Return (x, y) of the center of cell containing provided text 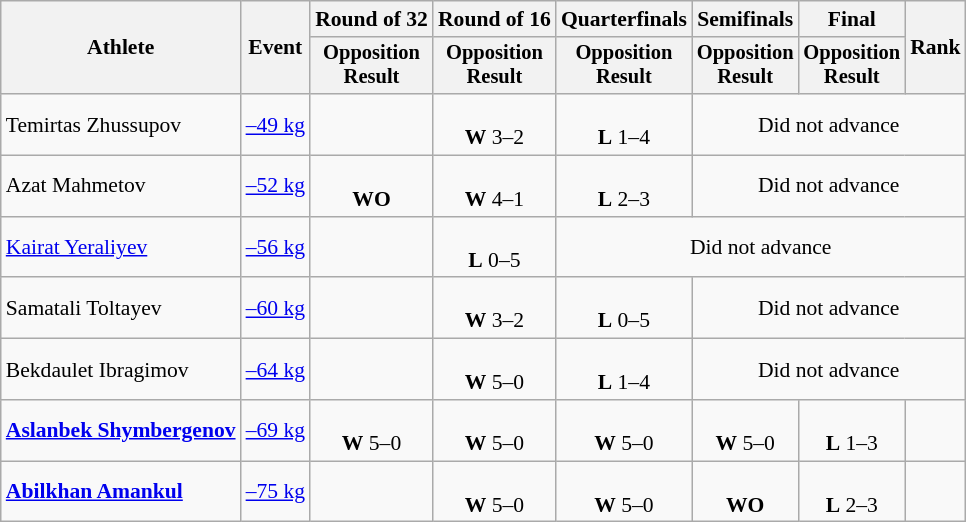
Aslanbek Shymbergenov (121, 430)
Azat Mahmetov (121, 186)
–64 kg (276, 370)
Kairat Yeraliyev (121, 248)
–75 kg (276, 492)
Bekdaulet Ibragimov (121, 370)
L 1–3 (852, 430)
Final (852, 19)
Rank (936, 48)
Athlete (121, 48)
W 4–1 (494, 186)
–49 kg (276, 124)
–52 kg (276, 186)
Round of 32 (372, 19)
Temirtas Zhussupov (121, 124)
Event (276, 48)
Quarterfinals (624, 19)
Abilkhan Amankul (121, 492)
–56 kg (276, 248)
Samatali Toltayev (121, 308)
–69 kg (276, 430)
Round of 16 (494, 19)
Semifinals (746, 19)
–60 kg (276, 308)
